Capture the cell that displays the provided text and extract its (x, y) central coordinate. 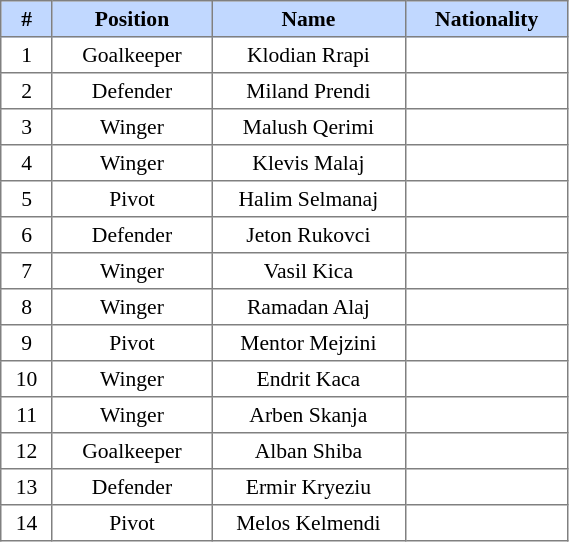
Arben Skanja (309, 415)
Position (132, 19)
5 (27, 199)
12 (27, 451)
Name (309, 19)
11 (27, 415)
Halim Selmanaj (309, 199)
14 (27, 523)
Jeton Rukovci (309, 235)
9 (27, 343)
3 (27, 127)
8 (27, 307)
2 (27, 91)
Melos Kelmendi (309, 523)
6 (27, 235)
10 (27, 379)
Miland Prendi (309, 91)
Klodian Rrapi (309, 55)
Mentor Mejzini (309, 343)
13 (27, 487)
Endrit Kaca (309, 379)
Nationality (486, 19)
# (27, 19)
Ermir Kryeziu (309, 487)
Vasil Kica (309, 271)
Alban Shiba (309, 451)
1 (27, 55)
4 (27, 163)
Malush Qerimi (309, 127)
Ramadan Alaj (309, 307)
Klevis Malaj (309, 163)
7 (27, 271)
